Extract the [x, y] coordinate from the center of the cell holding the provided text.  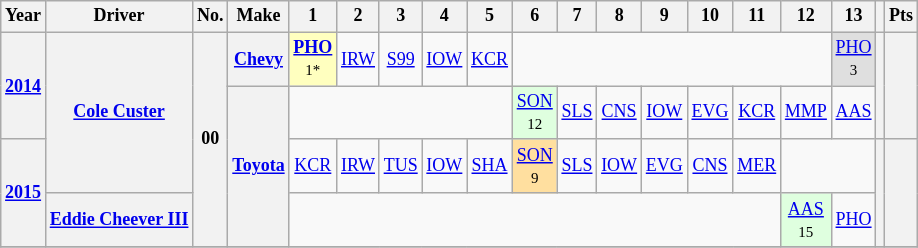
Pts [902, 16]
10 [710, 16]
4 [444, 16]
PHO1* [313, 59]
9 [664, 16]
Chevy [258, 59]
2014 [24, 86]
7 [577, 16]
Driver [118, 16]
MMP [806, 113]
Cole Custer [118, 112]
AAS [854, 113]
1 [313, 16]
SHA [490, 166]
MER [757, 166]
Make [258, 16]
S99 [400, 59]
8 [620, 16]
Eddie Cheever III [118, 220]
Toyota [258, 166]
5 [490, 16]
2 [358, 16]
12 [806, 16]
AAS15 [806, 220]
00 [210, 140]
2015 [24, 192]
13 [854, 16]
No. [210, 16]
PHO [854, 220]
3 [400, 16]
PHO3 [854, 59]
6 [534, 16]
TUS [400, 166]
SON12 [534, 113]
SON9 [534, 166]
Year [24, 16]
11 [757, 16]
